Pinpoint the cell where the given text exists, returning its [x, y] midpoint coordinate. 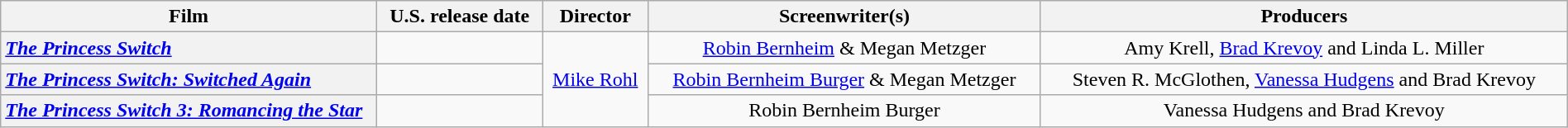
Film [189, 17]
Steven R. McGlothen, Vanessa Hudgens and Brad Krevoy [1303, 79]
Amy Krell, Brad Krevoy and Linda L. Miller [1303, 48]
Mike Rohl [595, 79]
Screenwriter(s) [845, 17]
The Princess Switch [189, 48]
Director [595, 17]
Vanessa Hudgens and Brad Krevoy [1303, 111]
The Princess Switch: Switched Again [189, 79]
Producers [1303, 17]
Robin Bernheim Burger & Megan Metzger [845, 79]
Robin Bernheim Burger [845, 111]
Robin Bernheim & Megan Metzger [845, 48]
U.S. release date [460, 17]
The Princess Switch 3: Romancing the Star [189, 111]
